Return [X, Y] of the center of cell containing provided text 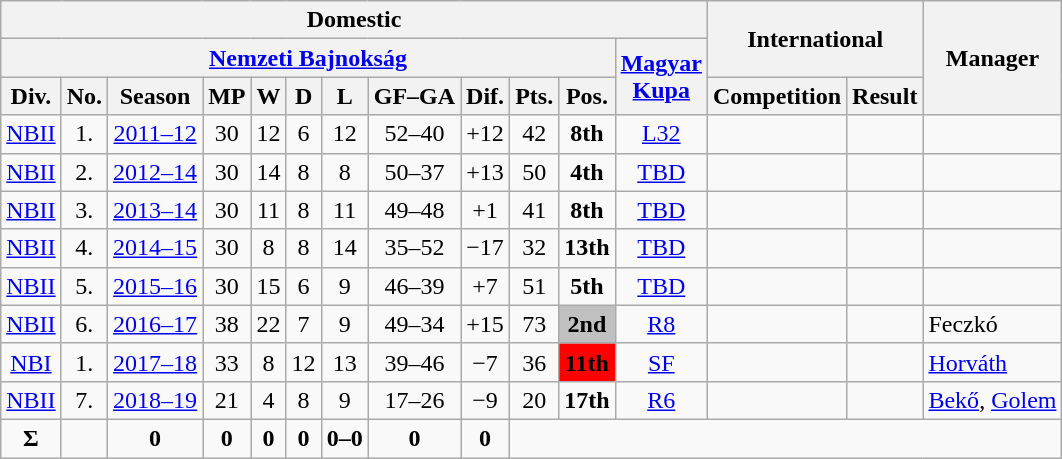
Bekő, Golem [992, 400]
11th [587, 362]
Div. [31, 96]
No. [84, 96]
73 [534, 324]
Feczkó [992, 324]
2013–14 [156, 210]
49–48 [414, 210]
L [344, 96]
4 [268, 400]
41 [534, 210]
49–34 [414, 324]
42 [534, 134]
46–39 [414, 286]
50–37 [414, 172]
+12 [486, 134]
Nemzeti Bajnokság [308, 58]
51 [534, 286]
0–0 [344, 438]
NBI [31, 362]
GF–GA [414, 96]
Horváth [992, 362]
W [268, 96]
17th [587, 400]
2017–18 [156, 362]
+1 [486, 210]
39–46 [414, 362]
2011–12 [156, 134]
Domestic [354, 20]
15 [268, 286]
13 [344, 362]
International [814, 39]
17–26 [414, 400]
13th [587, 248]
36 [534, 362]
MP [227, 96]
7 [304, 324]
4th [587, 172]
Pts. [534, 96]
Pos. [587, 96]
22 [268, 324]
5. [84, 286]
35–52 [414, 248]
33 [227, 362]
2016–17 [156, 324]
+15 [486, 324]
2nd [587, 324]
+7 [486, 286]
7. [84, 400]
+13 [486, 172]
50 [534, 172]
Season [156, 96]
2015–16 [156, 286]
R8 [661, 324]
52–40 [414, 134]
MagyarKupa [661, 77]
21 [227, 400]
Competition [776, 96]
6. [84, 324]
L32 [661, 134]
D [304, 96]
20 [534, 400]
5th [587, 286]
3. [84, 210]
2012–14 [156, 172]
Dif. [486, 96]
32 [534, 248]
−17 [486, 248]
−7 [486, 362]
4. [84, 248]
2. [84, 172]
Result [885, 96]
R6 [661, 400]
Manager [992, 58]
Σ [31, 438]
2014–15 [156, 248]
−9 [486, 400]
2018–19 [156, 400]
38 [227, 324]
SF [661, 362]
